Return (X, Y) of the center of cell containing provided text 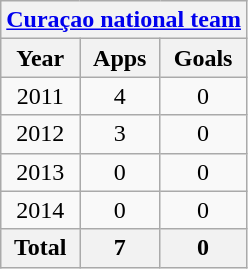
Year (40, 58)
Total (40, 248)
7 (120, 248)
Apps (120, 58)
2012 (40, 134)
2014 (40, 210)
2013 (40, 172)
3 (120, 134)
Goals (204, 58)
4 (120, 96)
2011 (40, 96)
Curaçao national team (124, 20)
